Capture the cell that displays the provided text and extract its (x, y) central coordinate. 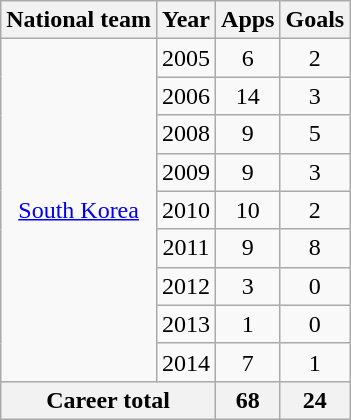
14 (248, 96)
2008 (186, 134)
2006 (186, 96)
Career total (108, 400)
2012 (186, 286)
South Korea (79, 210)
National team (79, 20)
Year (186, 20)
10 (248, 210)
8 (315, 248)
Goals (315, 20)
2014 (186, 362)
5 (315, 134)
2010 (186, 210)
2011 (186, 248)
2009 (186, 172)
6 (248, 58)
24 (315, 400)
68 (248, 400)
2013 (186, 324)
7 (248, 362)
2005 (186, 58)
Apps (248, 20)
